Identify which cell holds the provided text, then report its [x, y] central coordinate. 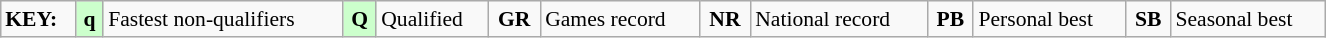
Qualified [432, 19]
Q [360, 19]
PB [950, 19]
National record [838, 19]
Games record [620, 19]
Personal best [1049, 19]
KEY: [38, 19]
Seasonal best [1248, 19]
q [90, 19]
Fastest non-qualifiers [223, 19]
GR [514, 19]
NR [725, 19]
SB [1148, 19]
